Determine the (x, y) coordinate at the center of the cell enclosing the given text.  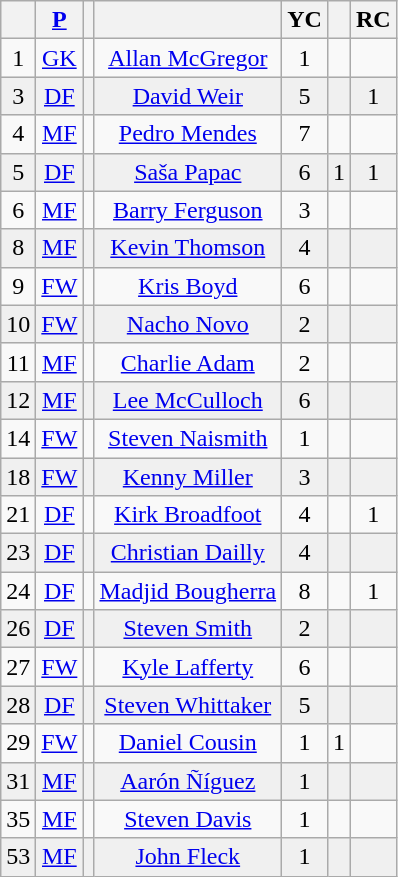
Aarón Ñíguez (188, 781)
9 (18, 286)
28 (18, 705)
26 (18, 629)
24 (18, 591)
Saša Papac (188, 172)
RC (373, 20)
Steven Davis (188, 819)
11 (18, 362)
Daniel Cousin (188, 743)
14 (18, 438)
10 (18, 324)
31 (18, 781)
John Fleck (188, 857)
GK (60, 58)
18 (18, 477)
David Weir (188, 96)
Kenny Miller (188, 477)
Kevin Thomson (188, 248)
12 (18, 400)
21 (18, 515)
Steven Whittaker (188, 705)
Kirk Broadfoot (188, 515)
Madjid Bougherra (188, 591)
Barry Ferguson (188, 210)
27 (18, 667)
YC (305, 20)
7 (305, 134)
53 (18, 857)
Lee McCulloch (188, 400)
Allan McGregor (188, 58)
23 (18, 553)
Pedro Mendes (188, 134)
Nacho Novo (188, 324)
35 (18, 819)
Christian Dailly (188, 553)
29 (18, 743)
Charlie Adam (188, 362)
Kyle Lafferty (188, 667)
P (60, 20)
Kris Boyd (188, 286)
Steven Naismith (188, 438)
Steven Smith (188, 629)
